Return the (x, y) coordinate for the center point of the cell that contains the specified text.  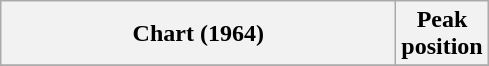
Chart (1964) (198, 34)
Peakposition (442, 34)
